For the text-containing cell, return its midpoint in [x, y] coordinate format. 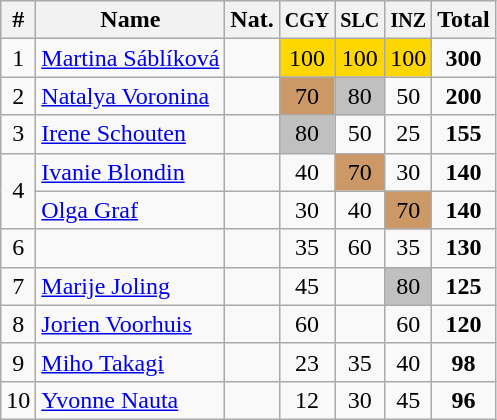
4 [18, 191]
25 [408, 134]
3 [18, 134]
96 [464, 400]
Natalya Voronina [130, 96]
Total [464, 20]
125 [464, 286]
10 [18, 400]
2 [18, 96]
CGY [307, 20]
130 [464, 248]
Jorien Voorhuis [130, 324]
Irene Schouten [130, 134]
Ivanie Blondin [130, 172]
98 [464, 362]
1 [18, 58]
Olga Graf [130, 210]
Miho Takagi [130, 362]
9 [18, 362]
300 [464, 58]
Name [130, 20]
7 [18, 286]
Yvonne Nauta [130, 400]
155 [464, 134]
INZ [408, 20]
SLC [360, 20]
23 [307, 362]
12 [307, 400]
Nat. [252, 20]
Marije Joling [130, 286]
# [18, 20]
200 [464, 96]
8 [18, 324]
6 [18, 248]
Martina Sáblíková [130, 58]
120 [464, 324]
